Locate the cell with the specified text and output its [x, y] center coordinate. 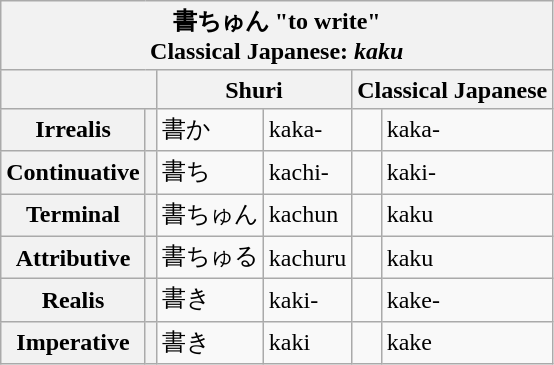
kachuru [307, 258]
書ちゅん "to write"Classical Japanese: kaku [277, 36]
kaki [307, 342]
Continuative [73, 172]
書ち [210, 172]
Attributive [73, 258]
Terminal [73, 216]
Shuri [254, 89]
書ちゅん [210, 216]
kake- [467, 300]
Classical Japanese [452, 89]
kachi- [307, 172]
kachun [307, 216]
kake [467, 342]
Irrealis [73, 130]
書か [210, 130]
Realis [73, 300]
Imperative [73, 342]
書ちゅる [210, 258]
